For the text-containing cell, return its midpoint in [X, Y] coordinate format. 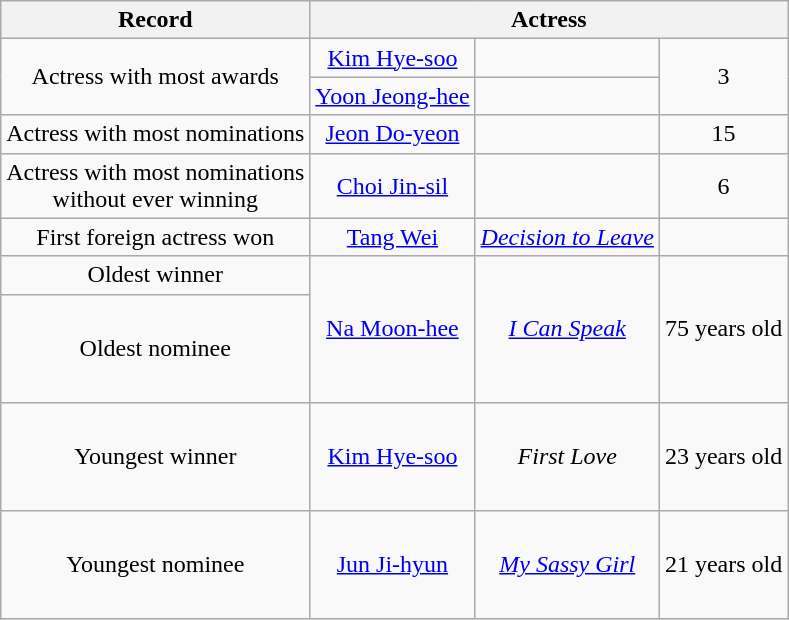
75 years old [723, 329]
Choi Jin-sil [392, 186]
Youngest winner [156, 456]
Oldest nominee [156, 348]
Na Moon-hee [392, 329]
Actress with most nominationswithout ever winning [156, 186]
3 [723, 77]
Youngest nominee [156, 564]
My Sassy Girl [567, 564]
23 years old [723, 456]
6 [723, 186]
Jun Ji-hyun [392, 564]
First Love [567, 456]
Jeon Do-yeon [392, 134]
I Can Speak [567, 329]
Actress with most awards [156, 77]
Tang Wei [392, 237]
Oldest winner [156, 275]
Decision to Leave [567, 237]
First foreign actress won [156, 237]
Yoon Jeong-hee [392, 96]
21 years old [723, 564]
Record [156, 20]
Actress with most nominations [156, 134]
Actress [549, 20]
15 [723, 134]
